Detect which cell encompasses the target text, then output its [X, Y] center coordinate. 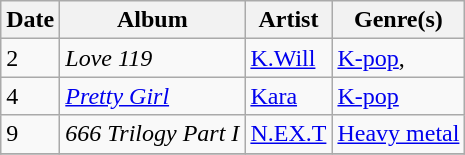
Artist [288, 20]
K-pop, [398, 58]
K-pop [398, 96]
N.EX.T [288, 134]
4 [30, 96]
2 [30, 58]
666 Trilogy Part I [152, 134]
Kara [288, 96]
9 [30, 134]
Album [152, 20]
K.Will [288, 58]
Date [30, 20]
Genre(s) [398, 20]
Heavy metal [398, 134]
Love 119 [152, 58]
Pretty Girl [152, 96]
